Find where the given text appears and provide that cell's center as (X, Y) coordinate. 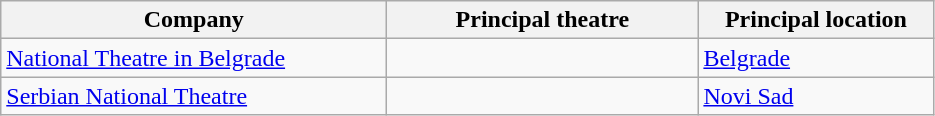
National Theatre in Belgrade (194, 58)
Company (194, 20)
Serbian National Theatre (194, 96)
Belgrade (816, 58)
Principal theatre (542, 20)
Principal location (816, 20)
Novi Sad (816, 96)
